Extract the [x, y] coordinate from the center of the cell holding the provided text.  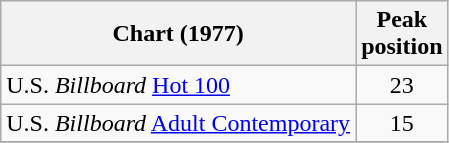
U.S. Billboard Adult Contemporary [178, 123]
23 [402, 85]
15 [402, 123]
Chart (1977) [178, 34]
Peakposition [402, 34]
U.S. Billboard Hot 100 [178, 85]
